Return [X, Y] of the center of cell containing provided text 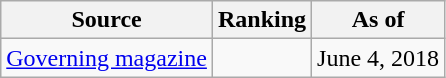
Ranking [262, 20]
June 4, 2018 [378, 58]
Source [107, 20]
As of [378, 20]
Governing magazine [107, 58]
